Output the (x, y) coordinate of the center of the cell containing the given text.  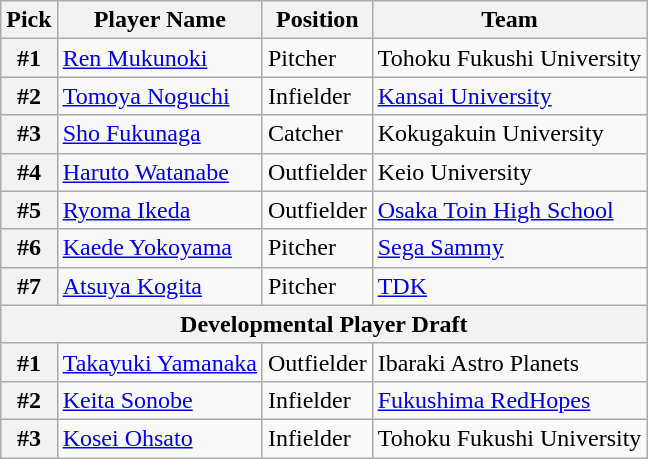
Atsuya Kogita (160, 286)
Sho Fukunaga (160, 134)
Position (317, 20)
Developmental Player Draft (324, 324)
Kokugakuin University (510, 134)
Kosei Ohsato (160, 438)
Keita Sonobe (160, 400)
Haruto Watanabe (160, 172)
#5 (29, 210)
Takayuki Yamanaka (160, 362)
Fukushima RedHopes (510, 400)
Sega Sammy (510, 248)
Ren Mukunoki (160, 58)
Kaede Yokoyama (160, 248)
#4 (29, 172)
Catcher (317, 134)
#7 (29, 286)
Player Name (160, 20)
Keio University (510, 172)
Kansai University (510, 96)
Osaka Toin High School (510, 210)
Tomoya Noguchi (160, 96)
Team (510, 20)
Pick (29, 20)
Ibaraki Astro Planets (510, 362)
Ryoma Ikeda (160, 210)
TDK (510, 286)
#6 (29, 248)
